Output the (X, Y) coordinate of the center of the cell containing the given text.  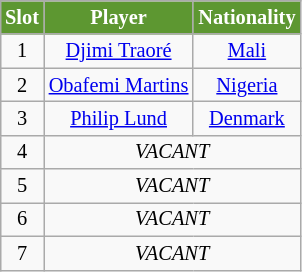
6 (22, 219)
4 (22, 152)
Djimi Traoré (119, 51)
Slot (22, 17)
Obafemi Martins (119, 85)
Nationality (246, 17)
Mali (246, 51)
5 (22, 186)
Philip Lund (119, 118)
Player (119, 17)
Nigeria (246, 85)
2 (22, 85)
Denmark (246, 118)
1 (22, 51)
7 (22, 253)
3 (22, 118)
